Identify which cell holds the provided text, then report its [X, Y] central coordinate. 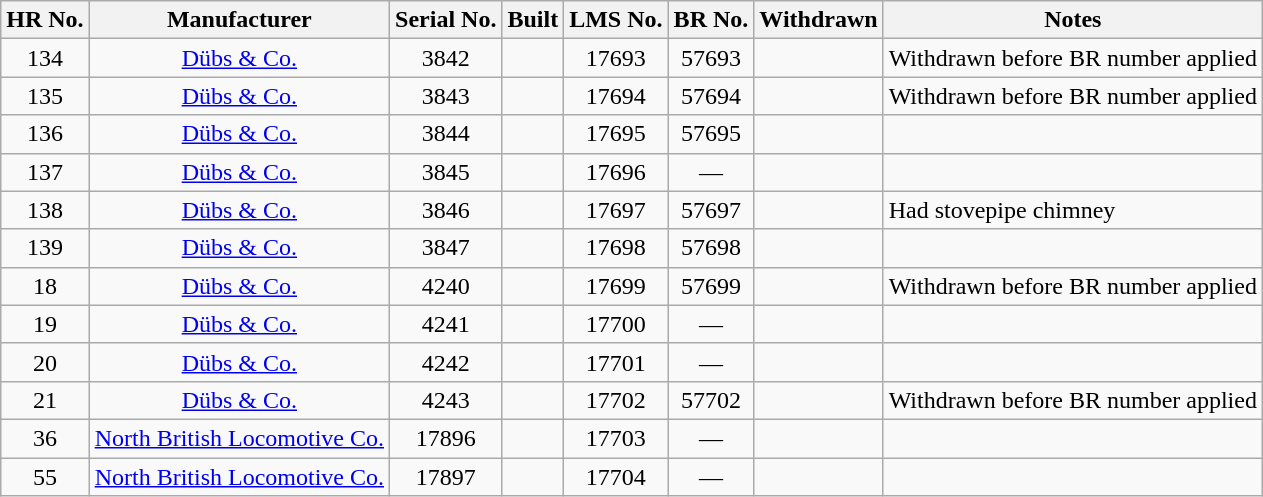
4240 [446, 286]
3843 [446, 96]
18 [45, 286]
17896 [446, 438]
139 [45, 248]
36 [45, 438]
57694 [711, 96]
17699 [616, 286]
17695 [616, 134]
4241 [446, 324]
57702 [711, 400]
4243 [446, 400]
Serial No. [446, 20]
LMS No. [616, 20]
136 [45, 134]
134 [45, 58]
57699 [711, 286]
17703 [616, 438]
17702 [616, 400]
HR No. [45, 20]
4242 [446, 362]
55 [45, 477]
19 [45, 324]
138 [45, 210]
Notes [1072, 20]
17696 [616, 172]
3844 [446, 134]
17693 [616, 58]
3847 [446, 248]
Withdrawn [818, 20]
17701 [616, 362]
Had stovepipe chimney [1072, 210]
17698 [616, 248]
57693 [711, 58]
57695 [711, 134]
57698 [711, 248]
137 [45, 172]
3846 [446, 210]
Manufacturer [239, 20]
17897 [446, 477]
17694 [616, 96]
21 [45, 400]
20 [45, 362]
17704 [616, 477]
57697 [711, 210]
17697 [616, 210]
BR No. [711, 20]
17700 [616, 324]
135 [45, 96]
3842 [446, 58]
3845 [446, 172]
Built [533, 20]
